Find where the given text appears and provide that cell's center as (X, Y) coordinate. 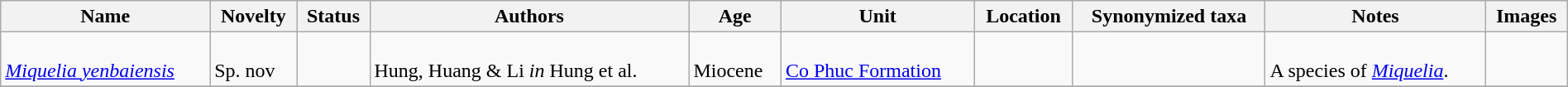
Authors (529, 17)
Miocene (734, 60)
Synonymized taxa (1169, 17)
Sp. nov (253, 60)
Novelty (253, 17)
Name (106, 17)
Location (1024, 17)
Status (333, 17)
Miquelia yenbaiensis (106, 60)
Co Phuc Formation (877, 60)
Age (734, 17)
A species of Miquelia. (1375, 60)
Notes (1375, 17)
Images (1527, 17)
Unit (877, 17)
Hung, Huang & Li in Hung et al. (529, 60)
